From the cell containing the given text, extract its center point as [x, y] coordinate. 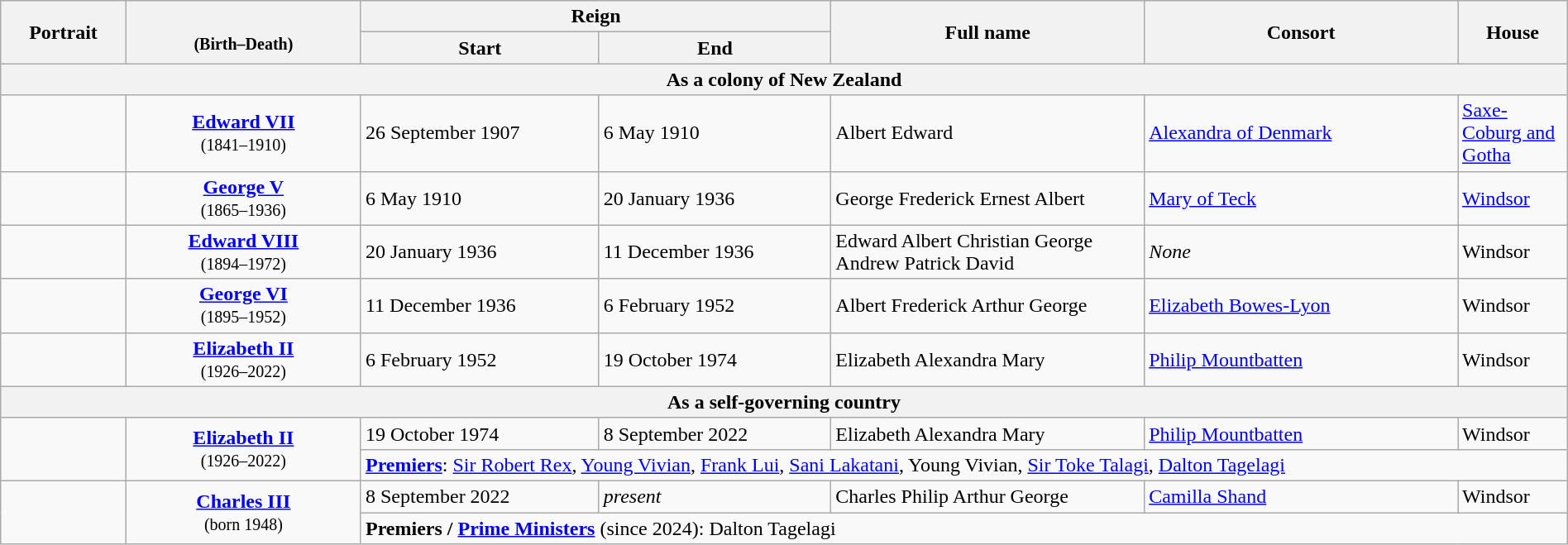
George V(1865–1936) [243, 198]
Edward VII(1841–1910) [243, 133]
Camilla Shand [1302, 496]
Alexandra of Denmark [1302, 133]
Start [480, 48]
George Frederick Ernest Albert [987, 198]
present [715, 496]
Edward VIII(1894–1972) [243, 251]
Portrait [64, 32]
Charles III(born 1948) [243, 512]
None [1302, 251]
Albert Frederick Arthur George [987, 306]
Charles Philip Arthur George [987, 496]
Premiers / Prime Ministers (since 2024): Dalton Tagelagi [964, 528]
Elizabeth Bowes-Lyon [1302, 306]
Saxe-Coburg and Gotha [1513, 133]
Albert Edward [987, 133]
(Birth–Death) [243, 32]
As a self-governing country [784, 402]
26 September 1907 [480, 133]
George VI(1895–1952) [243, 306]
As a colony of New Zealand [784, 79]
House [1513, 32]
Edward Albert Christian George Andrew Patrick David [987, 251]
Reign [595, 17]
Consort [1302, 32]
Mary of Teck [1302, 198]
End [715, 48]
Premiers: Sir Robert Rex, Young Vivian, Frank Lui, Sani Lakatani, Young Vivian, Sir Toke Talagi, Dalton Tagelagi [964, 465]
Full name [987, 32]
